Pinpoint the cell where the given text exists, returning its [x, y] midpoint coordinate. 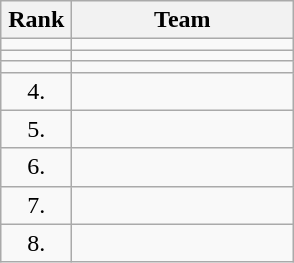
7. [36, 205]
5. [36, 129]
4. [36, 91]
6. [36, 167]
8. [36, 243]
Team [182, 20]
Rank [36, 20]
